Capture the cell that displays the provided text and extract its (X, Y) central coordinate. 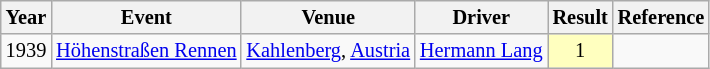
Höhenstraßen Rennen (146, 51)
1 (580, 51)
Event (146, 17)
1939 (26, 51)
Driver (482, 17)
Reference (661, 17)
Hermann Lang (482, 51)
Year (26, 17)
Result (580, 17)
Kahlenberg, Austria (328, 51)
Venue (328, 17)
